Return the [x, y] coordinate for the center point of the cell that contains the specified text.  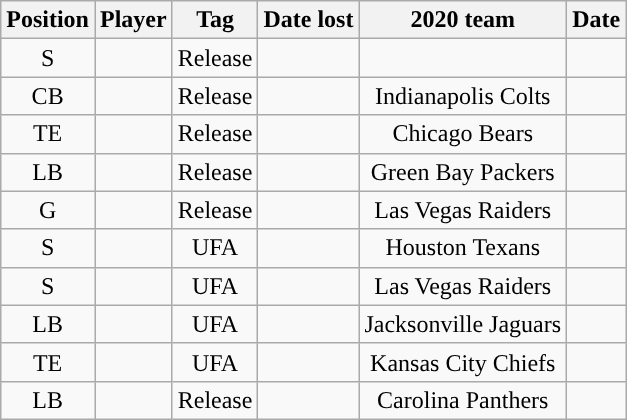
Houston Texans [463, 248]
Green Bay Packers [463, 172]
Date [596, 20]
Jacksonville Jaguars [463, 324]
Date lost [308, 20]
Position [48, 20]
Kansas City Chiefs [463, 362]
Tag [215, 20]
CB [48, 96]
Player [133, 20]
G [48, 210]
Chicago Bears [463, 134]
Indianapolis Colts [463, 96]
Carolina Panthers [463, 400]
2020 team [463, 20]
